Return the (x, y) coordinate for the center point of the cell that contains the specified text.  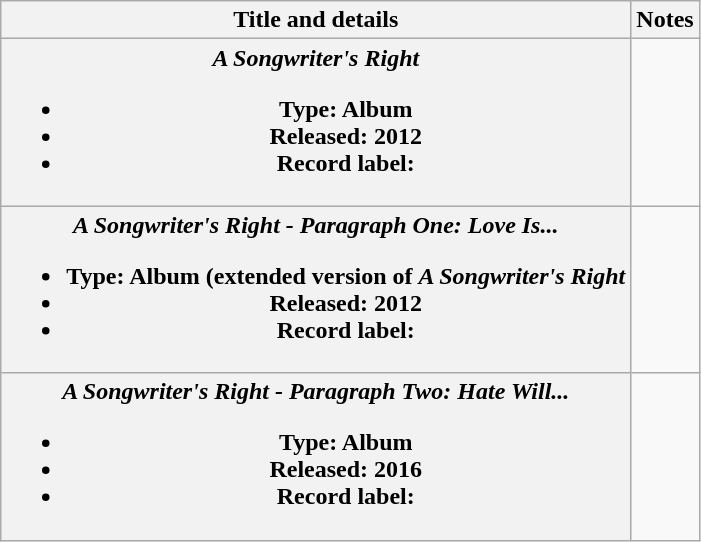
Title and details (316, 20)
A Songwriter's Right - Paragraph One: Love Is...Type: Album (extended version of A Songwriter's RightReleased: 2012Record label: (316, 290)
Notes (665, 20)
A Songwriter's Right - Paragraph Two: Hate Will...Type: AlbumReleased: 2016Record label: (316, 456)
A Songwriter's RightType: AlbumReleased: 2012Record label: (316, 122)
